Identify which cell holds the provided text, then report its (x, y) central coordinate. 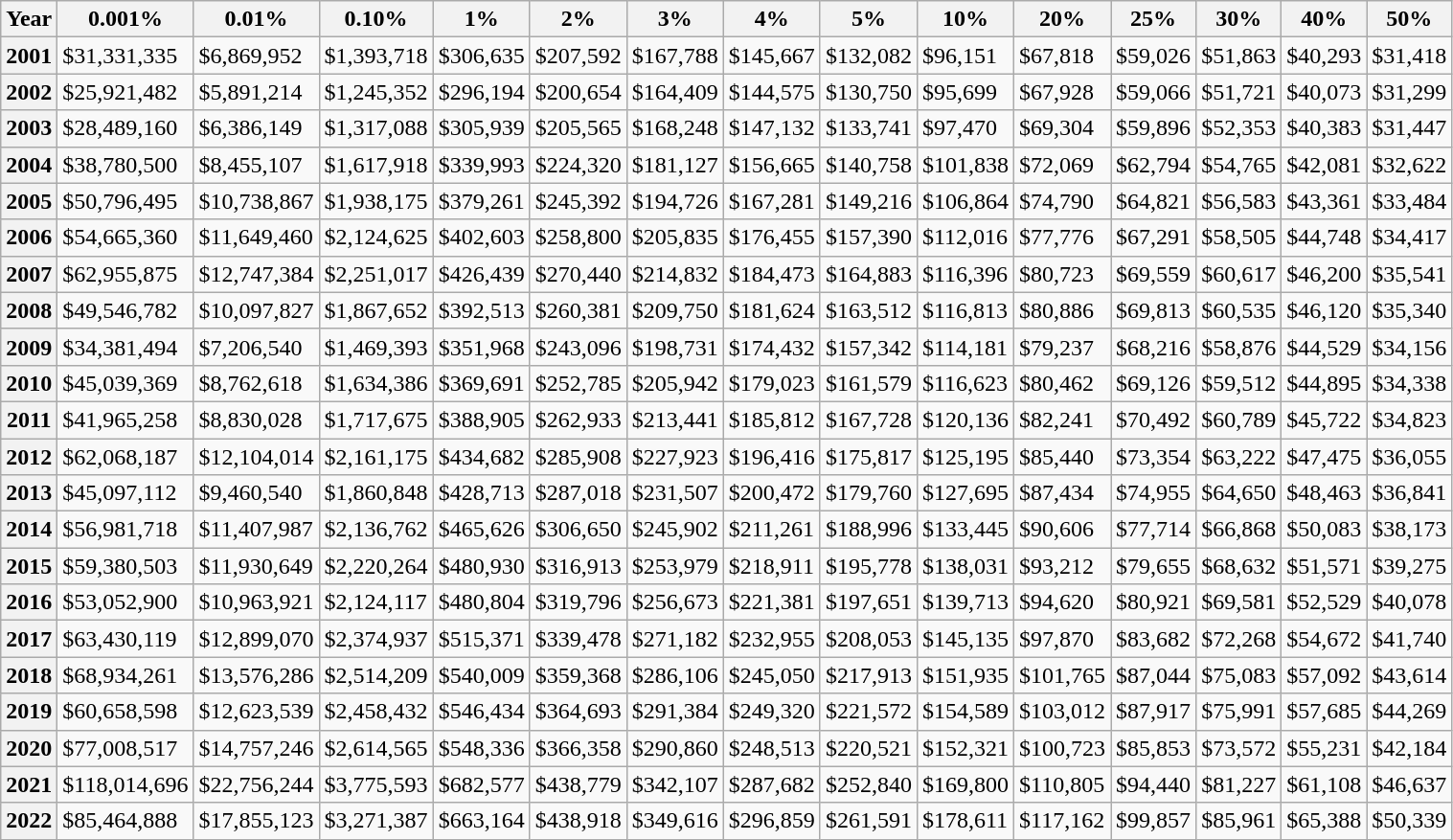
2022 (29, 821)
$139,713 (965, 602)
$11,649,460 (257, 238)
$53,052,900 (125, 602)
$40,293 (1324, 56)
2017 (29, 639)
$8,762,618 (257, 383)
$175,817 (868, 457)
$63,430,119 (125, 639)
$57,092 (1324, 675)
$85,464,888 (125, 821)
2021 (29, 784)
$1,867,652 (375, 310)
$8,455,107 (257, 165)
$68,632 (1239, 566)
$44,748 (1324, 238)
$51,863 (1239, 56)
$1,317,088 (375, 128)
$256,673 (674, 602)
$2,251,017 (375, 274)
$252,785 (579, 383)
4% (772, 19)
$80,462 (1061, 383)
$54,665,360 (125, 238)
$176,455 (772, 238)
2014 (29, 530)
$58,876 (1239, 347)
$144,575 (772, 92)
$245,050 (772, 675)
$181,127 (674, 165)
$56,583 (1239, 201)
$392,513 (481, 310)
$22,756,244 (257, 784)
$33,484 (1410, 201)
$12,623,539 (257, 712)
$65,388 (1324, 821)
$168,248 (674, 128)
$188,996 (868, 530)
$120,136 (965, 420)
$12,899,070 (257, 639)
$31,299 (1410, 92)
$34,417 (1410, 238)
$207,592 (579, 56)
3% (674, 19)
$339,478 (579, 639)
$349,616 (674, 821)
2009 (29, 347)
2003 (29, 128)
$11,407,987 (257, 530)
$68,216 (1153, 347)
$167,281 (772, 201)
$196,416 (772, 457)
2011 (29, 420)
$69,813 (1153, 310)
$48,463 (1324, 493)
$49,546,782 (125, 310)
$194,726 (674, 201)
$79,655 (1153, 566)
$38,173 (1410, 530)
$31,331,335 (125, 56)
$80,886 (1061, 310)
$200,654 (579, 92)
$63,222 (1239, 457)
$31,447 (1410, 128)
$10,963,921 (257, 602)
$178,611 (965, 821)
$9,460,540 (257, 493)
$540,009 (481, 675)
$133,741 (868, 128)
$224,320 (579, 165)
$41,965,258 (125, 420)
$59,896 (1153, 128)
$296,859 (772, 821)
$261,591 (868, 821)
$156,665 (772, 165)
$10,738,867 (257, 201)
$87,044 (1153, 675)
$296,194 (481, 92)
$181,624 (772, 310)
$179,023 (772, 383)
$682,577 (481, 784)
$50,339 (1410, 821)
$245,392 (579, 201)
$66,868 (1239, 530)
$167,788 (674, 56)
$67,291 (1153, 238)
$101,838 (965, 165)
$45,097,112 (125, 493)
$67,928 (1061, 92)
$221,572 (868, 712)
$290,860 (674, 748)
$197,651 (868, 602)
$80,723 (1061, 274)
$35,541 (1410, 274)
$47,475 (1324, 457)
$77,008,517 (125, 748)
$364,693 (579, 712)
$59,512 (1239, 383)
$515,371 (481, 639)
$2,374,937 (375, 639)
$3,775,593 (375, 784)
$97,470 (965, 128)
$69,126 (1153, 383)
$83,682 (1153, 639)
$480,804 (481, 602)
$319,796 (579, 602)
$154,589 (965, 712)
$663,164 (481, 821)
$75,991 (1239, 712)
$73,572 (1239, 748)
$465,626 (481, 530)
$245,902 (674, 530)
$85,961 (1239, 821)
$149,216 (868, 201)
$258,800 (579, 238)
1% (481, 19)
$402,603 (481, 238)
$68,934,261 (125, 675)
$2,136,762 (375, 530)
$167,728 (868, 420)
$125,195 (965, 457)
$77,714 (1153, 530)
$306,635 (481, 56)
$44,895 (1324, 383)
$62,794 (1153, 165)
$260,381 (579, 310)
$72,069 (1061, 165)
$195,778 (868, 566)
$50,083 (1324, 530)
$546,434 (481, 712)
$34,823 (1410, 420)
$232,955 (772, 639)
2018 (29, 675)
$42,184 (1410, 748)
$17,855,123 (257, 821)
$90,606 (1061, 530)
$163,512 (868, 310)
2020 (29, 748)
$147,132 (772, 128)
$35,340 (1410, 310)
2010 (29, 383)
$97,870 (1061, 639)
$305,939 (481, 128)
$2,514,209 (375, 675)
$174,432 (772, 347)
$116,396 (965, 274)
$359,368 (579, 675)
$59,026 (1153, 56)
$271,182 (674, 639)
$205,565 (579, 128)
2013 (29, 493)
$217,913 (868, 675)
0.10% (375, 19)
$205,942 (674, 383)
$438,779 (579, 784)
$69,559 (1153, 274)
$77,776 (1061, 238)
$434,682 (481, 457)
$59,380,503 (125, 566)
$7,206,540 (257, 347)
25% (1153, 19)
$164,883 (868, 274)
$114,181 (965, 347)
$164,409 (674, 92)
$248,513 (772, 748)
$10,097,827 (257, 310)
$103,012 (1061, 712)
$43,361 (1324, 201)
$40,383 (1324, 128)
$43,614 (1410, 675)
$138,031 (965, 566)
$54,672 (1324, 639)
$64,821 (1153, 201)
2008 (29, 310)
$44,529 (1324, 347)
50% (1410, 19)
$96,151 (965, 56)
$2,220,264 (375, 566)
$145,667 (772, 56)
2006 (29, 238)
$339,993 (481, 165)
$12,104,014 (257, 457)
$74,955 (1153, 493)
$62,068,187 (125, 457)
$548,336 (481, 748)
$41,740 (1410, 639)
20% (1061, 19)
2005 (29, 201)
$100,723 (1061, 748)
$95,699 (965, 92)
0.01% (257, 19)
$46,637 (1410, 784)
$6,386,149 (257, 128)
$116,623 (965, 383)
$1,245,352 (375, 92)
$12,747,384 (257, 274)
$185,812 (772, 420)
$94,440 (1153, 784)
$270,440 (579, 274)
$32,622 (1410, 165)
$50,796,495 (125, 201)
$151,935 (965, 675)
$1,860,848 (375, 493)
$1,717,675 (375, 420)
$11,930,649 (257, 566)
2015 (29, 566)
$342,107 (674, 784)
$8,830,028 (257, 420)
$132,082 (868, 56)
$72,268 (1239, 639)
$227,923 (674, 457)
$110,805 (1061, 784)
$157,390 (868, 238)
2016 (29, 602)
$87,917 (1153, 712)
$243,096 (579, 347)
$252,840 (868, 784)
$118,014,696 (125, 784)
$213,441 (674, 420)
$106,864 (965, 201)
$34,381,494 (125, 347)
$94,620 (1061, 602)
$205,835 (674, 238)
$306,650 (579, 530)
$220,521 (868, 748)
$116,813 (965, 310)
$85,853 (1153, 748)
$36,841 (1410, 493)
$428,713 (481, 493)
$101,765 (1061, 675)
$2,124,117 (375, 602)
$79,237 (1061, 347)
$249,320 (772, 712)
$169,800 (965, 784)
5% (868, 19)
$5,891,214 (257, 92)
$117,162 (1061, 821)
$60,658,598 (125, 712)
$45,039,369 (125, 383)
$42,081 (1324, 165)
$69,581 (1239, 602)
$64,650 (1239, 493)
$1,393,718 (375, 56)
$133,445 (965, 530)
$14,757,246 (257, 748)
Year (29, 19)
$2,458,432 (375, 712)
$145,135 (965, 639)
$58,505 (1239, 238)
$31,418 (1410, 56)
$93,212 (1061, 566)
$388,905 (481, 420)
$85,440 (1061, 457)
$61,108 (1324, 784)
$112,016 (965, 238)
2004 (29, 165)
$52,353 (1239, 128)
$161,579 (868, 383)
$2,161,175 (375, 457)
$54,765 (1239, 165)
$69,304 (1061, 128)
$73,354 (1153, 457)
$74,790 (1061, 201)
$198,731 (674, 347)
$60,535 (1239, 310)
$25,921,482 (125, 92)
10% (965, 19)
$1,938,175 (375, 201)
$291,384 (674, 712)
0.001% (125, 19)
2% (579, 19)
$67,818 (1061, 56)
$81,227 (1239, 784)
$140,758 (868, 165)
$75,083 (1239, 675)
$40,078 (1410, 602)
$6,869,952 (257, 56)
$262,933 (579, 420)
$2,124,625 (375, 238)
$38,780,500 (125, 165)
$1,469,393 (375, 347)
$3,271,387 (375, 821)
$40,073 (1324, 92)
$46,120 (1324, 310)
$57,685 (1324, 712)
$286,106 (674, 675)
$369,691 (481, 383)
$45,722 (1324, 420)
$70,492 (1153, 420)
$60,617 (1239, 274)
$287,018 (579, 493)
$184,473 (772, 274)
$221,381 (772, 602)
$51,721 (1239, 92)
$44,269 (1410, 712)
$1,617,918 (375, 165)
$438,918 (579, 821)
$316,913 (579, 566)
$52,529 (1324, 602)
2019 (29, 712)
$13,576,286 (257, 675)
$51,571 (1324, 566)
$366,358 (579, 748)
$62,955,875 (125, 274)
$179,760 (868, 493)
$34,156 (1410, 347)
2002 (29, 92)
$39,275 (1410, 566)
$60,789 (1239, 420)
$127,695 (965, 493)
$231,507 (674, 493)
$36,055 (1410, 457)
$211,261 (772, 530)
2001 (29, 56)
$87,434 (1061, 493)
$130,750 (868, 92)
$214,832 (674, 274)
$200,472 (772, 493)
$253,979 (674, 566)
$285,908 (579, 457)
$82,241 (1061, 420)
$152,321 (965, 748)
40% (1324, 19)
2012 (29, 457)
$56,981,718 (125, 530)
$59,066 (1153, 92)
30% (1239, 19)
$99,857 (1153, 821)
$2,614,565 (375, 748)
$55,231 (1324, 748)
$80,921 (1153, 602)
$209,750 (674, 310)
$351,968 (481, 347)
$157,342 (868, 347)
$426,439 (481, 274)
$480,930 (481, 566)
2007 (29, 274)
$218,911 (772, 566)
$1,634,386 (375, 383)
$287,682 (772, 784)
$46,200 (1324, 274)
$34,338 (1410, 383)
$28,489,160 (125, 128)
$208,053 (868, 639)
$379,261 (481, 201)
